Detect which cell encompasses the target text, then output its [X, Y] center coordinate. 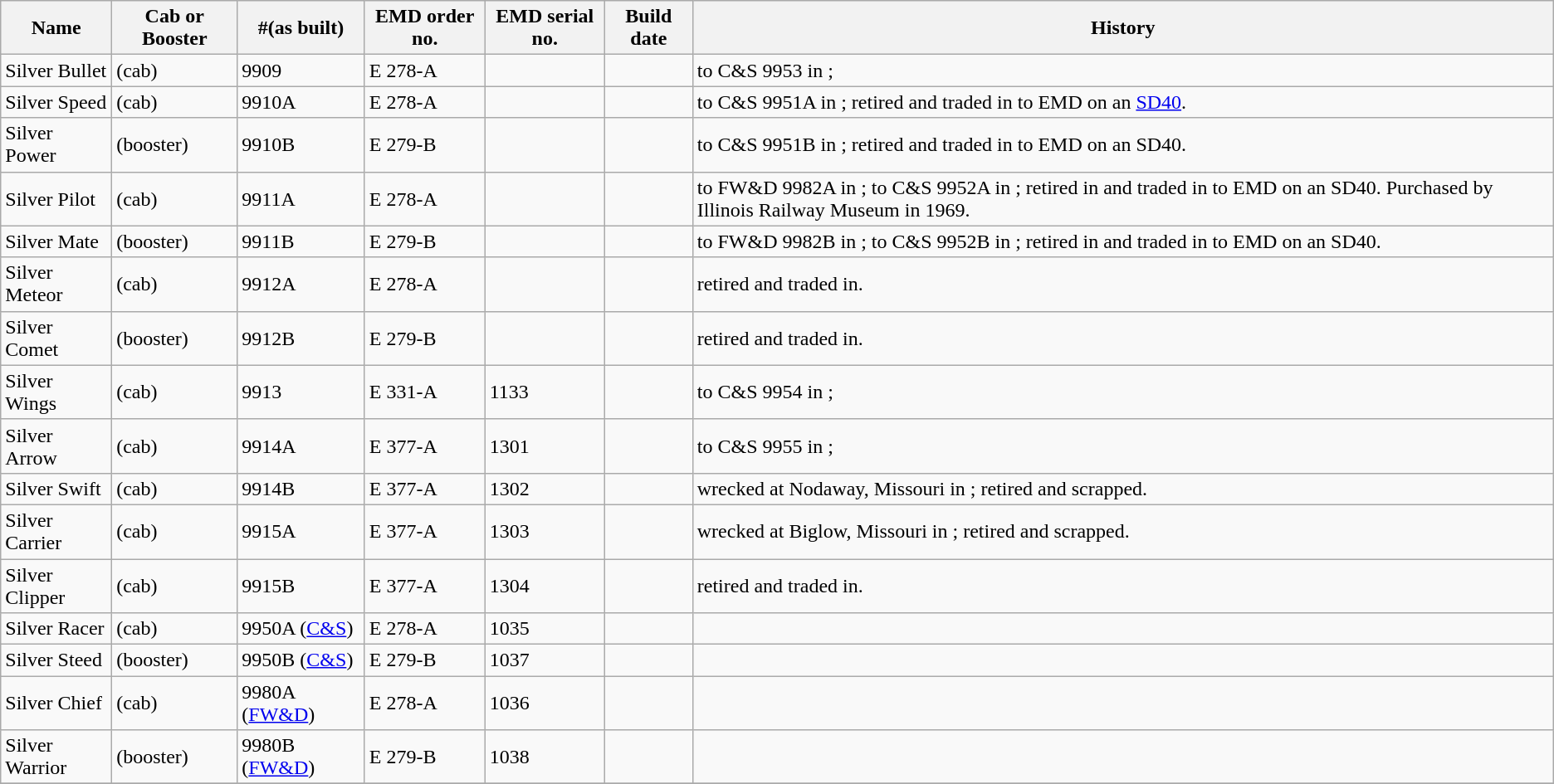
to C&S 9955 in ; [1122, 446]
1038 [545, 757]
Silver Chief [56, 704]
to C&S 9954 in ; [1122, 392]
Silver Racer [56, 629]
to C&S 9953 in ; [1122, 71]
Silver Arrow [56, 446]
1035 [545, 629]
9914B [301, 489]
1304 [545, 586]
9913 [301, 392]
1303 [545, 531]
E 331-A [425, 392]
1302 [545, 489]
Silver Wings [56, 392]
to C&S 9951B in ; retired and traded in to EMD on an SD40. [1122, 144]
9912A [301, 284]
to FW&D 9982A in ; to C&S 9952A in ; retired in and traded in to EMD on an SD40. Purchased by Illinois Railway Museum in 1969. [1122, 199]
1301 [545, 446]
9980B (FW&D) [301, 757]
Cab or Booster [174, 28]
9980A (FW&D) [301, 704]
Silver Clipper [56, 586]
wrecked at Nodaway, Missouri in ; retired and scrapped. [1122, 489]
Silver Carrier [56, 531]
9915B [301, 586]
to FW&D 9982B in ; to C&S 9952B in ; retired in and traded in to EMD on an SD40. [1122, 241]
1036 [545, 704]
Silver Warrior [56, 757]
9909 [301, 71]
History [1122, 28]
Silver Comet [56, 338]
9910A [301, 102]
9950B (C&S) [301, 660]
9915A [301, 531]
1133 [545, 392]
Silver Power [56, 144]
Name [56, 28]
EMD order no. [425, 28]
Silver Meteor [56, 284]
Silver Speed [56, 102]
9912B [301, 338]
Silver Mate [56, 241]
9910B [301, 144]
EMD serial no. [545, 28]
Silver Swift [56, 489]
Build date [648, 28]
#(as built) [301, 28]
Silver Pilot [56, 199]
1037 [545, 660]
to C&S 9951A in ; retired and traded in to EMD on an SD40. [1122, 102]
wrecked at Biglow, Missouri in ; retired and scrapped. [1122, 531]
9911B [301, 241]
Silver Bullet [56, 71]
9914A [301, 446]
9911A [301, 199]
Silver Steed [56, 660]
9950A (C&S) [301, 629]
